For the text-containing cell, return its midpoint in (X, Y) coordinate format. 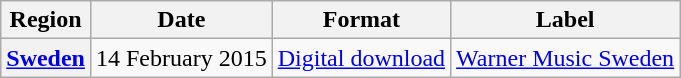
Format (361, 20)
14 February 2015 (181, 58)
Warner Music Sweden (566, 58)
Digital download (361, 58)
Sweden (46, 58)
Date (181, 20)
Region (46, 20)
Label (566, 20)
